Scan for the cell matching the given text and deliver its [x, y] coordinate at center. 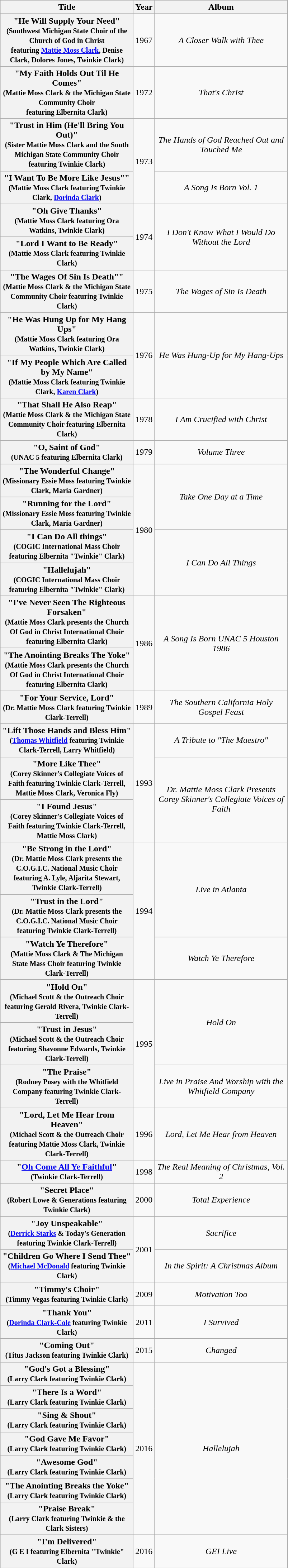
"Watch Ye Therefore"(Mattie Moss Clark & The Michigan State Mass Choir featuring Twinkie Clark-Terrell) [67, 958]
1998 [144, 1172]
Hold On [221, 1022]
Changed [221, 1350]
GEI Live [221, 1551]
"I Can Do All things"(COGIC International Mass Choir featuring Elbernita "Twinkie" Clark) [67, 546]
1989 [144, 707]
I Can Do All Things [221, 563]
"Secret Place"(Robert Lowe & Generations featuring Twinkie Clark) [67, 1200]
Dr. Mattie Moss Clark Presents Corey Skinner's Collegiate Voices of Faith [221, 799]
Live in Praise And Worship with the Whitfield Company [221, 1086]
Year [144, 7]
"Praise Break"(Larry Clark featuring Twinkie & the Clark Sisters) [67, 1518]
"The Anointing Breaks the Yoke"(Larry Clark featuring Twinkie Clark) [67, 1490]
1995 [144, 1043]
"Trust in Jesus"(Michael Scott & the Outreach Choir featuring Shavonne Edwards, Twinkie Clark-Terrell) [67, 1043]
2000 [144, 1200]
Hallelujah [221, 1448]
"Lord I Want to Be Ready"(Mattie Moss Clark featuring Twinkie Clark) [67, 253]
A Song Is Born UNAC 5 Houston 1986 [221, 644]
"I'm Delivered"(G E I featuring Elbernita "Twinkie" Clark) [67, 1551]
Motivation Too [221, 1294]
"Hallelujah"(COGIC International Mass Choir featuring Elbernita "Twinkie" Clark) [67, 579]
1996 [144, 1134]
1994 [144, 911]
Lord, Let Me Hear from Heaven [221, 1134]
Take One Day at a Time [221, 497]
The Southern California Holy Gospel Feast [221, 707]
I Am Crucified with Christ [221, 419]
"My Faith Holds Out Til He Comes"(Mattie Moss Clark & the Michigan State Community Choirfeaturing Elbernita Clark) [67, 92]
"Trust in Him (He'll Bring You Out)"(Sister Mattie Moss Clark and the South Michigan State Community Choir featuring Twinkie Clark) [67, 145]
"Oh Give Thanks"(Mattie Moss Clark featuring Ora Watkins, Twinkie Clark) [67, 220]
"Timmy's Choir"(Timmy Vegas featuring Twinkie Clark) [67, 1294]
He Was Hung-Up for My Hang-Ups [221, 355]
1978 [144, 419]
Live in Atlanta [221, 889]
2001 [144, 1249]
"I Found Jesus"(Corey Skinner's Collegiate Voices of Faith featuring Twinkie Clark-Terrell, Mattie Moss Clark) [67, 821]
1976 [144, 355]
"Trust in the Lord"(Dr. Mattie Moss Clark presents the C.O.G.I.C. National Music Choir featuring Twinkie Clark-Terrell) [67, 916]
"Children Go Where I Send Thee"(Michael McDonald featuring Twinkie Clark) [67, 1266]
1974 [144, 237]
A Closer Walk with Thee [221, 40]
"God's Got a Blessing"(Larry Clark featuring Twinkie Clark) [67, 1374]
That's Christ [221, 92]
2015 [144, 1350]
1967 [144, 40]
"Oh Come All Ye Faithful"(Twinkie Clark-Terrell) [67, 1172]
"The Praise"(Rodney Posey with the Whitfield Company featuring Twinkie Clark-Terrell) [67, 1086]
Title [67, 7]
1993 [144, 783]
1986 [144, 644]
2011 [144, 1322]
"That Shall He Also Reap"(Mattie Moss Clark & the Michigan State Community Choir featuring Elbernita Clark) [67, 419]
"Hold On"(Michael Scott & the Outreach Choir featuring Gerald Rivera, Twinkie Clark-Terrell) [67, 1001]
I Don't Know What I Would Do Without the Lord [221, 237]
Album [221, 7]
1979 [144, 452]
"Coming Out"(Titus Jackson featuring Twinkie Clark) [67, 1350]
Volume Three [221, 452]
"There Is a Word"(Larry Clark featuring Twinkie Clark) [67, 1397]
"He Was Hung Up for My Hang Ups"(Mattie Moss Clark featuring Ora Watkins, Twinkie Clark) [67, 334]
1980 [144, 530]
"Awesome God"(Larry Clark featuring Twinkie Clark) [67, 1467]
"Thank You"(Dorinda Clark-Cole featuring Twinkie Clark) [67, 1322]
The Wages of Sin Is Death [221, 291]
2009 [144, 1294]
"I've Never Seen The Righteous Forsaken"(Mattie Moss Clark presents the Church Of God in Christ International Choir featuring Elbernita Clark) [67, 622]
The Hands of God Reached Out and Touched Me [221, 145]
1972 [144, 92]
The Real Meaning of Christmas, Vol. 2 [221, 1172]
In the Spirit: A Christmas Album [221, 1266]
"God Gave Me Favor"(Larry Clark featuring Twinkie Clark) [67, 1443]
"If My People Which Are Called by My Name"(Mattie Moss Clark featuring Twinkie Clark, Karen Clark) [67, 376]
A Song Is Born Vol. 1 [221, 187]
Total Experience [221, 1200]
"Lift Those Hands and Bless Him"(Thomas Whitfield featuring Twinkie Clark-Terrell, Larry Whitfield) [67, 740]
1975 [144, 291]
"For Your Service, Lord"(Dr. Mattie Moss Clark featuring Twinkie Clark-Terrell) [67, 707]
"Sing & Shout"(Larry Clark featuring Twinkie Clark) [67, 1420]
"O, Saint of God"(UNAC 5 featuring Elbernita Clark) [67, 452]
Watch Ye Therefore [221, 958]
"Joy Unspeakable"(Derrick Starks & Today's Generation featuring Twinkie Clark-Terrell) [67, 1233]
A Tribute to "The Maestro" [221, 740]
"Running for the Lord"(Missionary Essie Moss featuring Twinkie Clark, Maria Gardner) [67, 513]
"More Like Thee"(Corey Skinner's Collegiate Voices of Faith featuring Twinkie Clark-Terrell, Mattie Moss Clark, Veronica Fly) [67, 778]
I Survived [221, 1322]
Sacrifice [221, 1233]
"The Wages Of Sin Is Death""(Mattie Moss Clark & the Michigan State Community Choir featuring Twinkie Clark) [67, 291]
"I Want To Be More Like Jesus""(Mattie Moss Clark featuring Twinkie Clark, Dorinda Clark) [67, 187]
"Lord, Let Me Hear from Heaven"(Michael Scott & the Outreach Choir featuring Mattie Moss Clark, Twinkie Clark-Terrell) [67, 1134]
"The Anointing Breaks The Yoke"(Mattie Moss Clark presents the Church Of God in Christ International Choir featuring Elbernita Clark) [67, 669]
"The Wonderful Change"(Missionary Essie Moss featuring Twinkie Clark, Maria Gardner) [67, 480]
1973 [144, 161]
